Locate the cell with the specified text and output its (x, y) center coordinate. 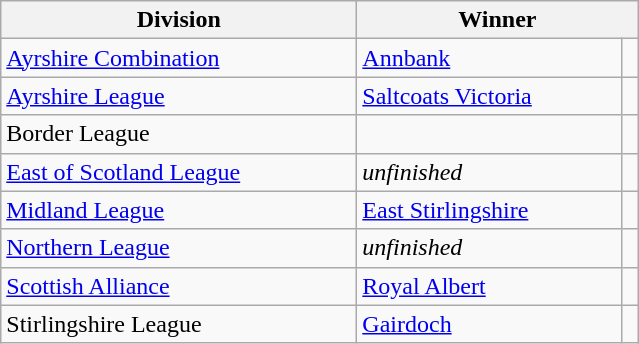
Annbank (490, 58)
East of Scotland League (179, 172)
Ayrshire League (179, 96)
Midland League (179, 210)
Gairdoch (490, 324)
East Stirlingshire (490, 210)
Winner (498, 20)
Royal Albert (490, 286)
Scottish Alliance (179, 286)
Northern League (179, 248)
Border League (179, 134)
Stirlingshire League (179, 324)
Saltcoats Victoria (490, 96)
Division (179, 20)
Ayrshire Combination (179, 58)
